Provide the (X, Y) coordinate of the cell's center where the given text is located.  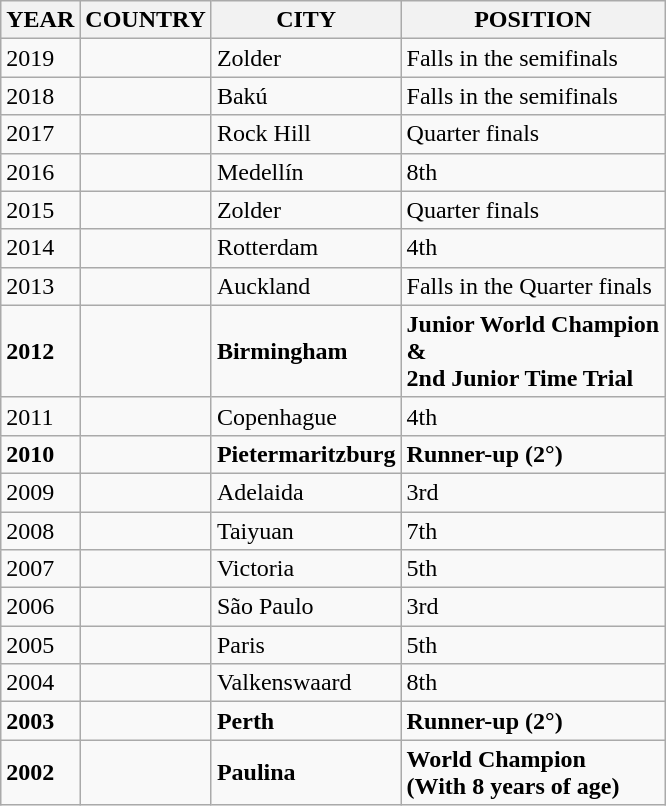
7th (533, 531)
Falls in the Quarter finals (533, 286)
Adelaida (306, 492)
Birmingham (306, 351)
CITY (306, 20)
2008 (40, 531)
2014 (40, 248)
Rock Hill (306, 134)
2013 (40, 286)
2007 (40, 569)
2012 (40, 351)
2005 (40, 645)
2003 (40, 721)
2010 (40, 454)
Paris (306, 645)
Rotterdam (306, 248)
2009 (40, 492)
COUNTRY (146, 20)
Victoria (306, 569)
São Paulo (306, 607)
Valkenswaard (306, 683)
Paulina (306, 772)
2004 (40, 683)
Taiyuan (306, 531)
2018 (40, 96)
2011 (40, 416)
Bakú (306, 96)
2017 (40, 134)
Junior World Champion&2nd Junior Time Trial (533, 351)
Auckland (306, 286)
Copenhague (306, 416)
2002 (40, 772)
World Champion(With 8 years of age) (533, 772)
Perth (306, 721)
YEAR (40, 20)
POSITION (533, 20)
2015 (40, 210)
2006 (40, 607)
2016 (40, 172)
Medellín (306, 172)
Pietermaritzburg (306, 454)
2019 (40, 58)
